Output the (X, Y) coordinate of the center of the cell containing the given text.  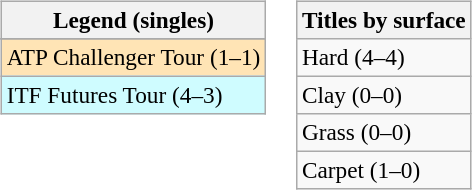
Titles by surface (384, 20)
Hard (4–4) (384, 57)
Legend (singles) (133, 20)
ATP Challenger Tour (1–1) (133, 57)
ITF Futures Tour (4–3) (133, 95)
Clay (0–0) (384, 95)
Carpet (1–0) (384, 171)
Grass (0–0) (384, 133)
